Find where the given text appears and provide that cell's center as (x, y) coordinate. 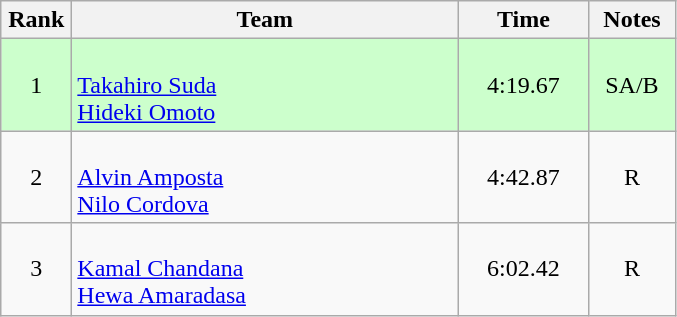
4:19.67 (524, 85)
3 (36, 269)
2 (36, 177)
6:02.42 (524, 269)
Takahiro SudaHideki Omoto (265, 85)
Notes (632, 20)
Kamal ChandanaHewa Amaradasa (265, 269)
Alvin AmpostaNilo Cordova (265, 177)
1 (36, 85)
4:42.87 (524, 177)
SA/B (632, 85)
Time (524, 20)
Rank (36, 20)
Team (265, 20)
